For the text-containing cell, return its midpoint in (x, y) coordinate format. 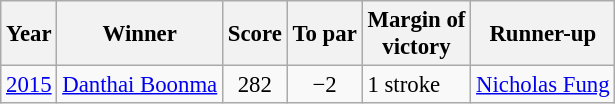
282 (256, 85)
Runner-up (543, 34)
Score (256, 34)
Winner (140, 34)
Nicholas Fung (543, 85)
Danthai Boonma (140, 85)
2015 (29, 85)
−2 (324, 85)
Year (29, 34)
1 stroke (416, 85)
Margin ofvictory (416, 34)
To par (324, 34)
